Find where the given text appears and provide that cell's center as (X, Y) coordinate. 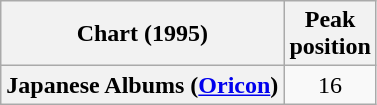
Peak position (330, 34)
Japanese Albums (Oricon) (142, 85)
Chart (1995) (142, 34)
16 (330, 85)
